Locate the cell with the specified text and output its (X, Y) center coordinate. 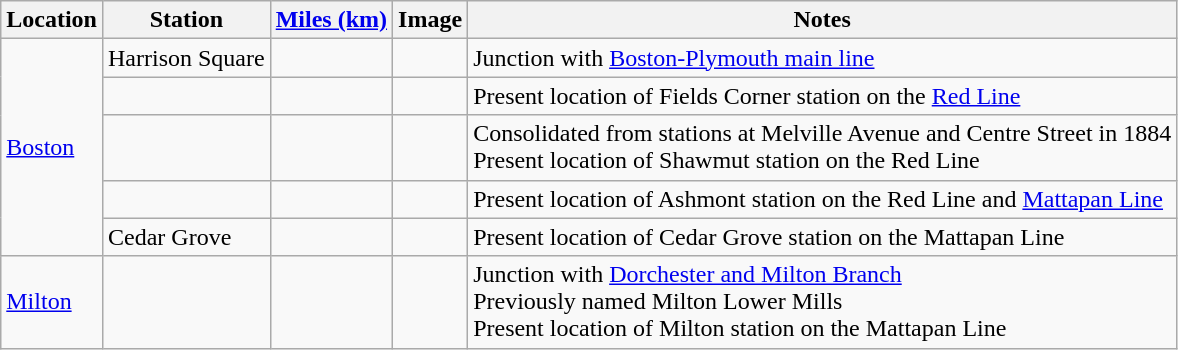
Station (186, 20)
Image (430, 20)
Present location of Fields Corner station on the Red Line (822, 96)
Harrison Square (186, 58)
Miles (km) (331, 20)
Consolidated from stations at Melville Avenue and Centre Street in 1884Present location of Shawmut station on the Red Line (822, 148)
Milton (52, 302)
Present location of Ashmont station on the Red Line and Mattapan Line (822, 199)
Present location of Cedar Grove station on the Mattapan Line (822, 237)
Notes (822, 20)
Junction with Dorchester and Milton BranchPreviously named Milton Lower MillsPresent location of Milton station on the Mattapan Line (822, 302)
Junction with Boston-Plymouth main line (822, 58)
Cedar Grove (186, 237)
Boston (52, 148)
Location (52, 20)
